Search for the cell housing the specified text and yield its (x, y) center coordinate. 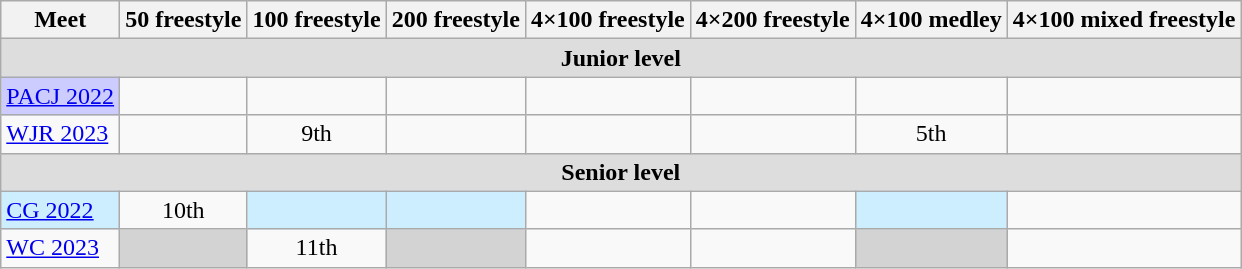
4×100 medley (931, 20)
11th (316, 248)
4×100 freestyle (608, 20)
5th (931, 134)
CG 2022 (60, 210)
Senior level (621, 172)
10th (184, 210)
Meet (60, 20)
50 freestyle (184, 20)
Junior level (621, 58)
WJR 2023 (60, 134)
4×100 mixed freestyle (1124, 20)
PACJ 2022 (60, 96)
WC 2023 (60, 248)
4×200 freestyle (772, 20)
100 freestyle (316, 20)
200 freestyle (456, 20)
9th (316, 134)
